Detect which cell encompasses the target text, then output its (X, Y) center coordinate. 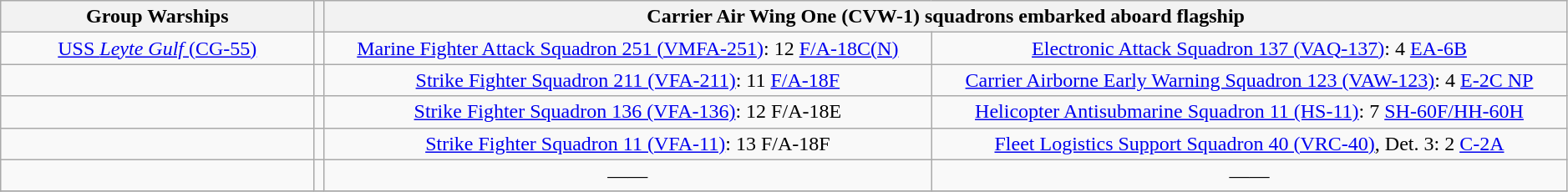
Group Warships (157, 17)
Helicopter Antisubmarine Squadron 11 (HS-11): 7 SH-60F/HH-60H (1250, 112)
Carrier Air Wing One (CVW-1) squadrons embarked aboard flagship (946, 17)
Marine Fighter Attack Squadron 251 (VMFA-251): 12 F/A-18C(N) (628, 48)
Fleet Logistics Support Squadron 40 (VRC-40), Det. 3: 2 C-2A (1250, 144)
Strike Fighter Squadron 211 (VFA-211): 11 F/A-18F (628, 80)
Strike Fighter Squadron 11 (VFA-11): 13 F/A-18F (628, 144)
Carrier Airborne Early Warning Squadron 123 (VAW-123): 4 E-2C NP (1250, 80)
Strike Fighter Squadron 136 (VFA-136): 12 F/A-18E (628, 112)
Electronic Attack Squadron 137 (VAQ-137): 4 EA-6B (1250, 48)
USS Leyte Gulf (CG-55) (157, 48)
